Output the [x, y] coordinate of the center of the cell containing the given text.  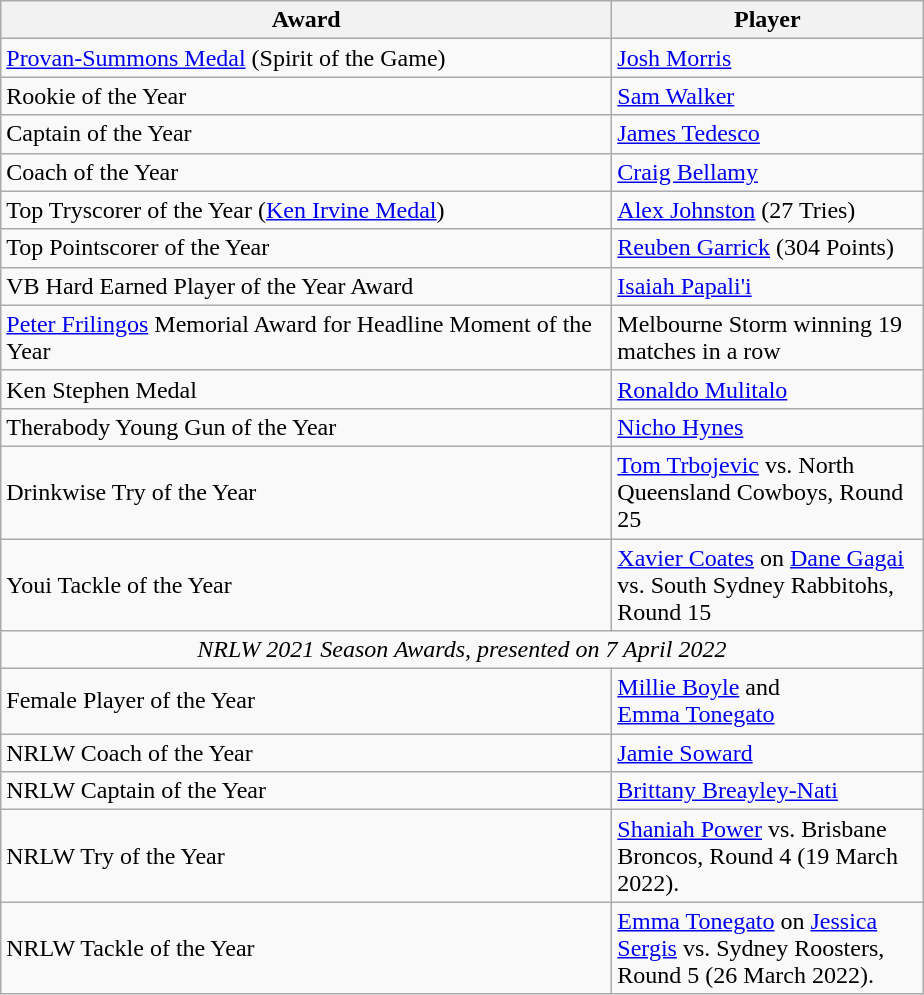
Shaniah Power vs. Brisbane Broncos, Round 4 (19 March 2022). [768, 856]
Coach of the Year [306, 172]
Captain of the Year [306, 134]
Peter Frilingos Memorial Award for Headline Moment of the Year [306, 338]
Female Player of the Year [306, 702]
Emma Tonegato on Jessica Sergis vs. Sydney Roosters, Round 5 (26 March 2022). [768, 948]
Millie Boyle and Emma Tonegato [768, 702]
Ken Stephen Medal [306, 389]
Therabody Young Gun of the Year [306, 427]
Craig Bellamy [768, 172]
Nicho Hynes [768, 427]
Drinkwise Try of the Year [306, 492]
Jamie Soward [768, 753]
Josh Morris [768, 58]
Tom Trbojevic vs. North Queensland Cowboys, Round 25 [768, 492]
Ronaldo Mulitalo [768, 389]
Alex Johnston (27 Tries) [768, 210]
Melbourne Storm winning 19 matches in a row [768, 338]
NRLW Tackle of the Year [306, 948]
NRLW Try of the Year [306, 856]
Brittany Breayley-Nati [768, 791]
Top Tryscorer of the Year (Ken Irvine Medal) [306, 210]
Youi Tackle of the Year [306, 584]
Provan-Summons Medal (Spirit of the Game) [306, 58]
Reuben Garrick (304 Points) [768, 248]
Isaiah Papali'i [768, 286]
NRLW Captain of the Year [306, 791]
Award [306, 20]
Player [768, 20]
Sam Walker [768, 96]
Xavier Coates on Dane Gagai vs. South Sydney Rabbitohs, Round 15 [768, 584]
James Tedesco [768, 134]
Rookie of the Year [306, 96]
NRLW Coach of the Year [306, 753]
Top Pointscorer of the Year [306, 248]
VB Hard Earned Player of the Year Award [306, 286]
NRLW 2021 Season Awards, presented on 7 April 2022 [462, 650]
